Detect which cell encompasses the target text, then output its [x, y] center coordinate. 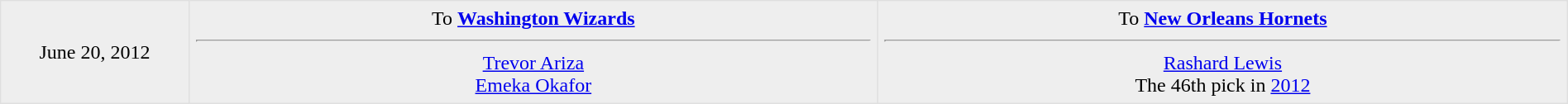
To Washington WizardsTrevor ArizaEmeka Okafor [533, 52]
To New Orleans HornetsRashard LewisThe 46th pick in 2012 [1223, 52]
June 20, 2012 [94, 52]
